Pinpoint the cell where the given text exists, returning its [X, Y] midpoint coordinate. 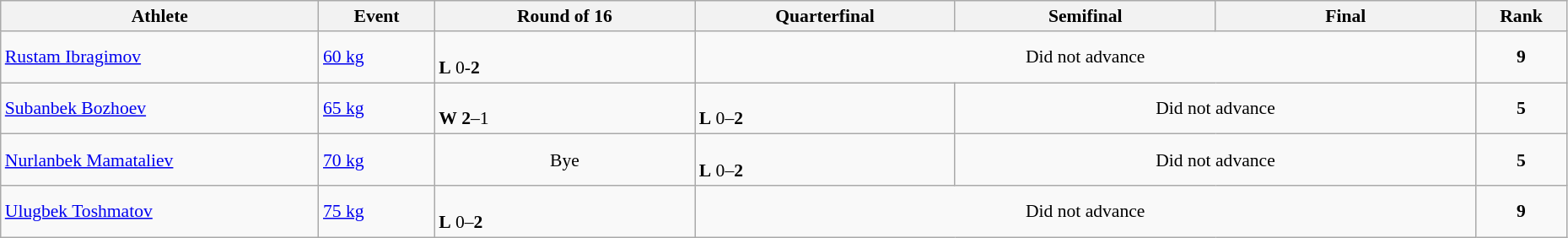
Semifinal [1085, 16]
Round of 16 [565, 16]
Rank [1522, 16]
60 kg [376, 57]
Rustam Ibragimov [160, 57]
70 kg [376, 160]
L 0-2 [565, 57]
Subanbek Bozhoev [160, 108]
65 kg [376, 108]
Ulugbek Toshmatov [160, 211]
Athlete [160, 16]
75 kg [376, 211]
Quarterfinal [825, 16]
Event [376, 16]
Nurlanbek Mamataliev [160, 160]
Bye [565, 160]
Final [1346, 16]
W 2–1 [565, 108]
